Extract the [X, Y] coordinate from the center of the cell holding the provided text.  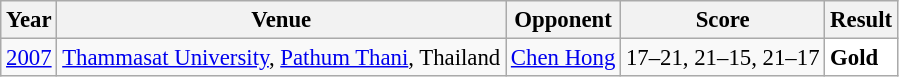
Opponent [564, 20]
2007 [29, 58]
Venue [282, 20]
Year [29, 20]
Score [723, 20]
Thammasat University, Pathum Thani, Thailand [282, 58]
Result [862, 20]
Gold [862, 58]
Chen Hong [564, 58]
17–21, 21–15, 21–17 [723, 58]
